Find where the given text appears and provide that cell's center as [x, y] coordinate. 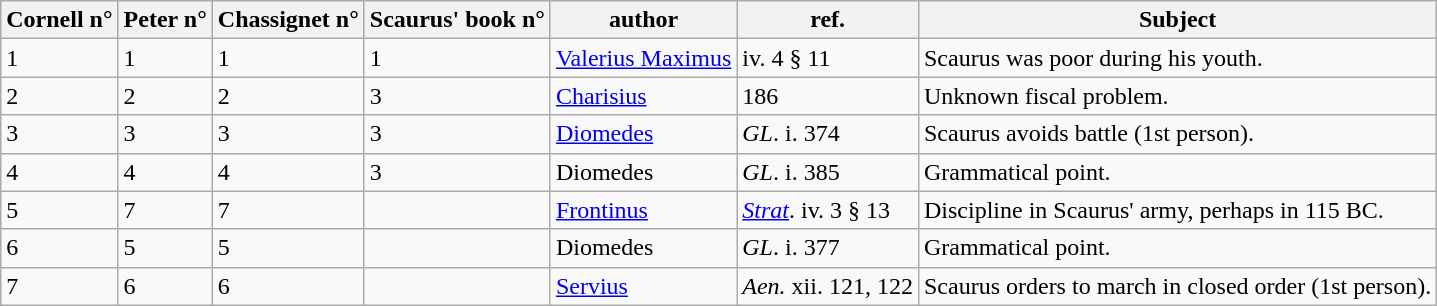
Scaurus avoids battle (1st person). [1177, 134]
Frontinus [643, 210]
Cornell n° [60, 20]
GL. i. 385 [828, 172]
GL. i. 374 [828, 134]
Servius [643, 286]
Scaurus orders to march in closed order (1st person). [1177, 286]
GL. i. 377 [828, 248]
Peter n° [165, 20]
Unknown fiscal problem. [1177, 96]
Valerius Maximus [643, 58]
Scaurus was poor during his youth. [1177, 58]
author [643, 20]
Aen. xii. 121, 122 [828, 286]
Scaurus' book n° [457, 20]
iv. 4 § 11 [828, 58]
186 [828, 96]
Discipline in Scaurus' army, perhaps in 115 BC. [1177, 210]
Chassignet n° [288, 20]
Charisius [643, 96]
Subject [1177, 20]
ref. [828, 20]
Strat. iv. 3 § 13 [828, 210]
